Identify which cell holds the provided text, then report its (x, y) central coordinate. 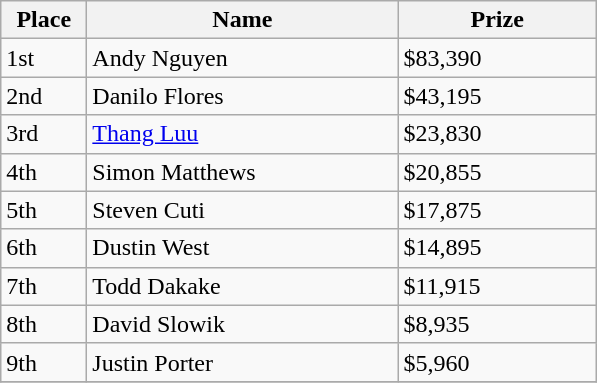
1st (44, 58)
$17,875 (498, 210)
Dustin West (242, 248)
9th (44, 362)
7th (44, 286)
Name (242, 20)
$23,830 (498, 134)
$5,960 (498, 362)
$11,915 (498, 286)
Danilo Flores (242, 96)
Andy Nguyen (242, 58)
8th (44, 324)
3rd (44, 134)
Justin Porter (242, 362)
4th (44, 172)
$43,195 (498, 96)
Todd Dakake (242, 286)
David Slowik (242, 324)
$20,855 (498, 172)
5th (44, 210)
Place (44, 20)
$14,895 (498, 248)
Simon Matthews (242, 172)
$8,935 (498, 324)
Thang Luu (242, 134)
6th (44, 248)
Prize (498, 20)
$83,390 (498, 58)
2nd (44, 96)
Steven Cuti (242, 210)
